Identify which cell holds the provided text, then report its (x, y) central coordinate. 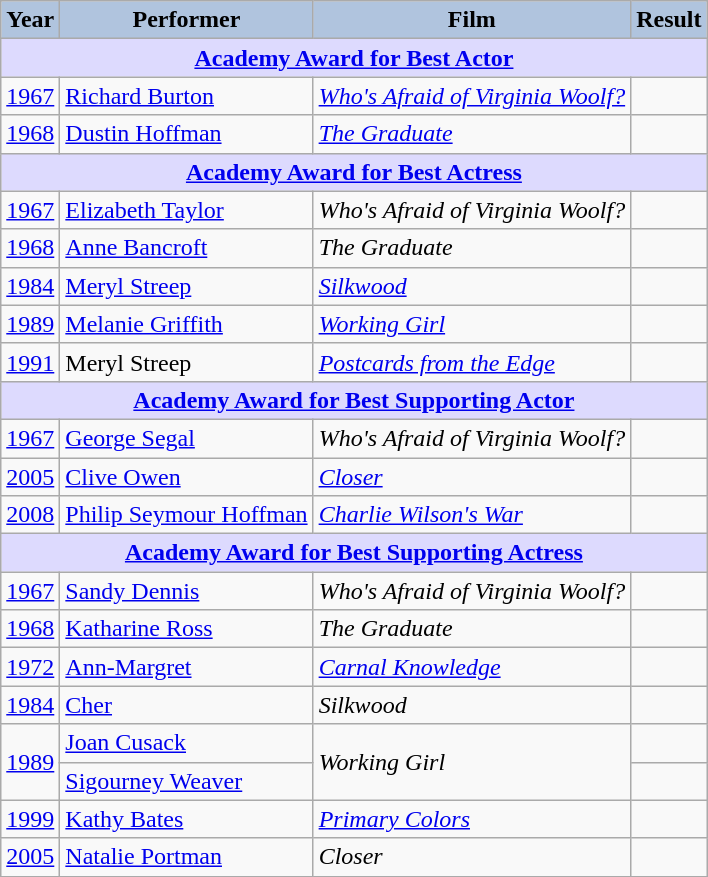
Ann-Margret (186, 667)
Katharine Ross (186, 629)
Melanie Griffith (186, 324)
1991 (30, 362)
Sandy Dennis (186, 591)
2008 (30, 515)
Kathy Bates (186, 819)
Joan Cusack (186, 743)
Film (472, 20)
Academy Award for Best Supporting Actress (354, 553)
Elizabeth Taylor (186, 210)
Cher (186, 705)
Postcards from the Edge (472, 362)
Year (30, 20)
Performer (186, 20)
Anne Bancroft (186, 248)
Clive Owen (186, 477)
1972 (30, 667)
Natalie Portman (186, 857)
Richard Burton (186, 96)
Academy Award for Best Supporting Actor (354, 400)
Dustin Hoffman (186, 134)
George Segal (186, 438)
Philip Seymour Hoffman (186, 515)
Primary Colors (472, 819)
Charlie Wilson's War (472, 515)
Academy Award for Best Actor (354, 58)
1999 (30, 819)
Carnal Knowledge (472, 667)
Academy Award for Best Actress (354, 172)
Result (669, 20)
Sigourney Weaver (186, 781)
